For the text-containing cell, return its midpoint in [x, y] coordinate format. 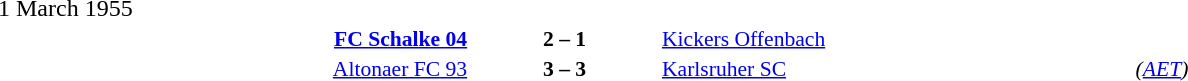
2 – 1 [564, 38]
Kickers Offenbach [896, 38]
